Output the [x, y] coordinate of the center of the cell containing the given text.  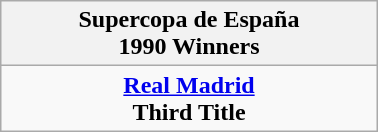
Supercopa de España 1990 Winners [189, 34]
Real MadridThird Title [189, 98]
